Find where the given text appears and provide that cell's center as [X, Y] coordinate. 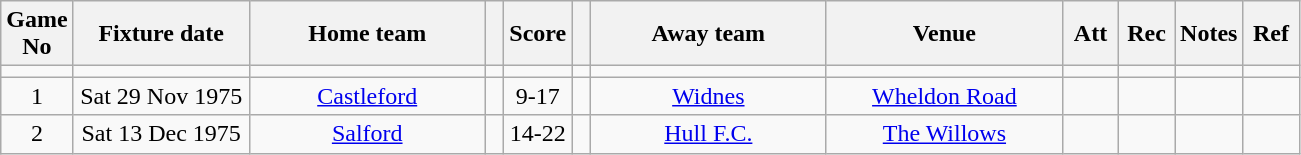
Game No [37, 34]
14-22 [538, 134]
2 [37, 134]
Home team [367, 34]
Widnes [708, 96]
Salford [367, 134]
Castleford [367, 96]
Sat 13 Dec 1975 [161, 134]
Ref [1271, 34]
Away team [708, 34]
Fixture date [161, 34]
Venue [944, 34]
Att [1090, 34]
Sat 29 Nov 1975 [161, 96]
Rec [1147, 34]
1 [37, 96]
Score [538, 34]
The Willows [944, 134]
9-17 [538, 96]
Hull F.C. [708, 134]
Wheldon Road [944, 96]
Notes [1209, 34]
